For the text-containing cell, return its midpoint in (x, y) coordinate format. 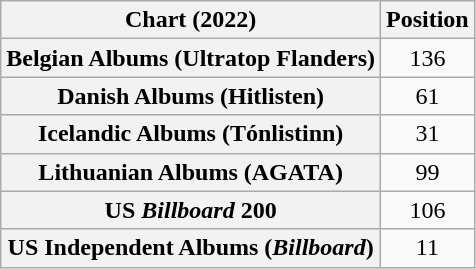
99 (428, 172)
11 (428, 248)
106 (428, 210)
Lithuanian Albums (AGATA) (191, 172)
US Independent Albums (Billboard) (191, 248)
61 (428, 96)
31 (428, 134)
Chart (2022) (191, 20)
Danish Albums (Hitlisten) (191, 96)
US Billboard 200 (191, 210)
Icelandic Albums (Tónlistinn) (191, 134)
Belgian Albums (Ultratop Flanders) (191, 58)
136 (428, 58)
Position (428, 20)
